Return [X, Y] of the center of cell containing provided text 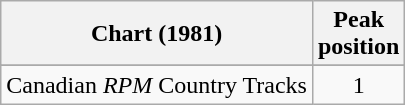
Chart (1981) [157, 34]
Peakposition [358, 34]
1 [358, 85]
Canadian RPM Country Tracks [157, 85]
